Search for the cell housing the specified text and yield its (X, Y) center coordinate. 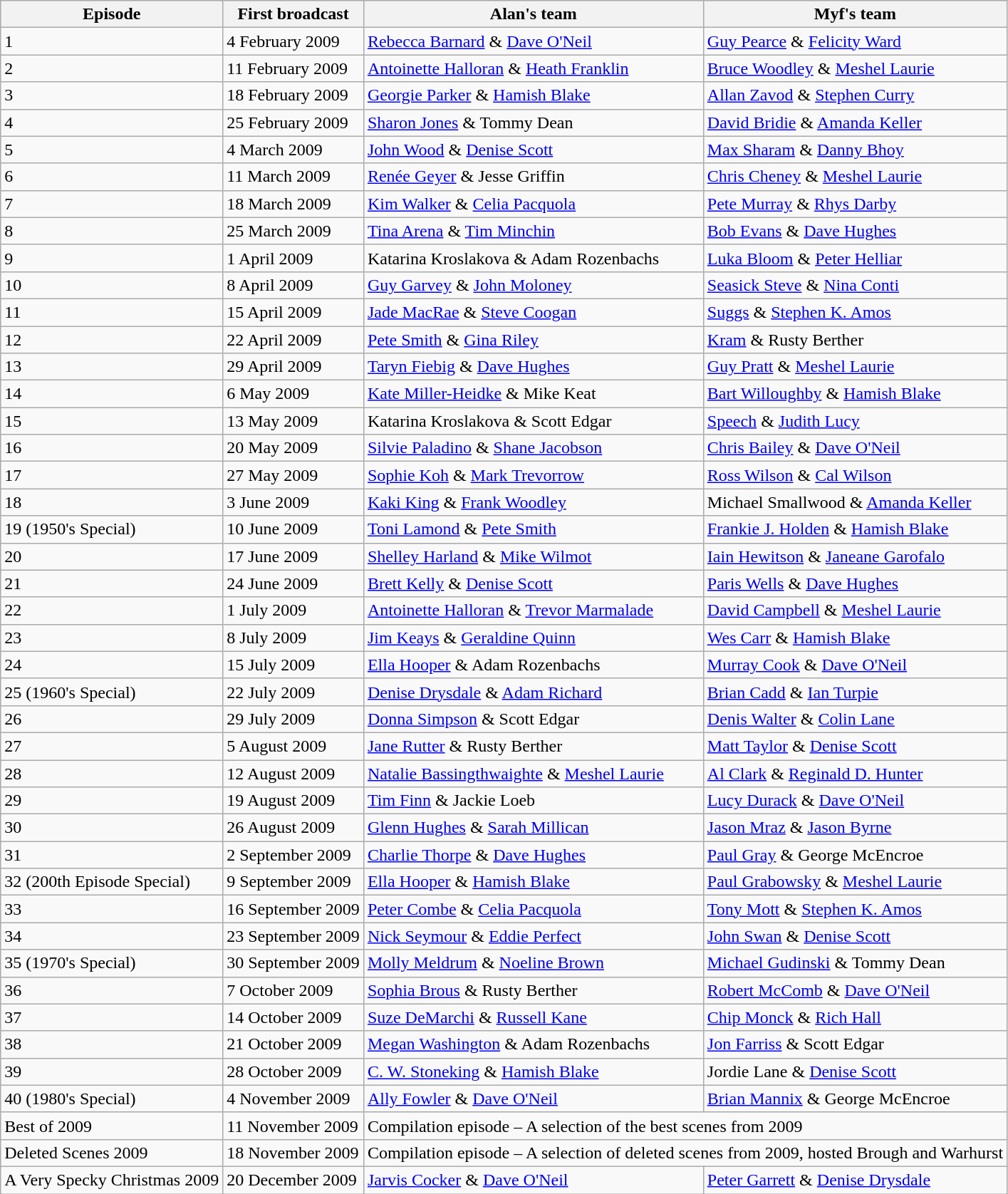
First broadcast (293, 14)
31 (112, 855)
17 June 2009 (293, 556)
Best of 2009 (112, 1126)
Antoinette Halloran & Trevor Marmalade (533, 611)
Jim Keays & Geraldine Quinn (533, 638)
Tim Finn & Jackie Loeb (533, 801)
Toni Lamond & Pete Smith (533, 529)
Guy Pratt & Meshel Laurie (855, 367)
20 December 2009 (293, 1180)
Pete Murray & Rhys Darby (855, 204)
Brian Mannix & George McEncroe (855, 1099)
Chris Cheney & Meshel Laurie (855, 177)
Nick Seymour & Eddie Perfect (533, 936)
39 (112, 1071)
1 April 2009 (293, 258)
Silvie Paladino & Shane Jacobson (533, 448)
1 July 2009 (293, 611)
Al Clark & Reginald D. Hunter (855, 773)
34 (112, 936)
Guy Pearce & Felicity Ward (855, 41)
4 February 2009 (293, 41)
4 (112, 123)
23 September 2009 (293, 936)
Jason Mraz & Jason Byrne (855, 828)
18 February 2009 (293, 95)
Glenn Hughes & Sarah Millican (533, 828)
Pete Smith & Gina Riley (533, 340)
18 (112, 502)
Wes Carr & Hamish Blake (855, 638)
Molly Meldrum & Noeline Brown (533, 963)
28 (112, 773)
Robert McComb & Dave O'Neil (855, 990)
Ally Fowler & Dave O'Neil (533, 1099)
Max Sharam & Danny Bhoy (855, 150)
21 October 2009 (293, 1044)
Peter Garrett & Denise Drysdale (855, 1180)
38 (112, 1044)
29 (112, 801)
David Bridie & Amanda Keller (855, 123)
Katarina Kroslakova & Scott Edgar (533, 421)
Antoinette Halloran & Heath Franklin (533, 68)
15 July 2009 (293, 665)
Shelley Harland & Mike Wilmot (533, 556)
5 August 2009 (293, 746)
Michael Gudinski & Tommy Dean (855, 963)
22 April 2009 (293, 340)
14 October 2009 (293, 1017)
11 February 2009 (293, 68)
5 (112, 150)
23 (112, 638)
Kaki King & Frank Woodley (533, 502)
12 (112, 340)
Kram & Rusty Berther (855, 340)
Chip Monck & Rich Hall (855, 1017)
Murray Cook & Dave O'Neil (855, 665)
24 (112, 665)
8 April 2009 (293, 285)
John Swan & Denise Scott (855, 936)
25 March 2009 (293, 231)
11 November 2009 (293, 1126)
27 (112, 746)
Episode (112, 14)
Alan's team (533, 14)
Deleted Scenes 2009 (112, 1153)
Sophie Koh & Mark Trevorrow (533, 475)
2 September 2009 (293, 855)
Brian Cadd & Ian Turpie (855, 692)
Seasick Steve & Nina Conti (855, 285)
37 (112, 1017)
Myf's team (855, 14)
13 (112, 367)
7 October 2009 (293, 990)
6 (112, 177)
2 (112, 68)
26 August 2009 (293, 828)
Jane Rutter & Rusty Berther (533, 746)
40 (1980's Special) (112, 1099)
Speech & Judith Lucy (855, 421)
Megan Washington & Adam Rozenbachs (533, 1044)
30 (112, 828)
A Very Specky Christmas 2009 (112, 1180)
16 (112, 448)
13 May 2009 (293, 421)
Ross Wilson & Cal Wilson (855, 475)
Jarvis Cocker & Dave O'Neil (533, 1180)
19 (1950's Special) (112, 529)
Paul Gray & George McEncroe (855, 855)
Sophia Brous & Rusty Berther (533, 990)
29 July 2009 (293, 719)
Tina Arena & Tim Minchin (533, 231)
4 November 2009 (293, 1099)
22 July 2009 (293, 692)
Paris Wells & Dave Hughes (855, 583)
3 June 2009 (293, 502)
16 September 2009 (293, 909)
24 June 2009 (293, 583)
Michael Smallwood & Amanda Keller (855, 502)
7 (112, 204)
Kate Miller-Heidke & Mike Keat (533, 394)
Peter Combe & Celia Pacquola (533, 909)
Jordie Lane & Denise Scott (855, 1071)
Frankie J. Holden & Hamish Blake (855, 529)
6 May 2009 (293, 394)
Chris Bailey & Dave O'Neil (855, 448)
Charlie Thorpe & Dave Hughes (533, 855)
Natalie Bassingthwaighte & Meshel Laurie (533, 773)
Compilation episode – A selection of the best scenes from 2009 (685, 1126)
36 (112, 990)
Brett Kelly & Denise Scott (533, 583)
9 (112, 258)
20 May 2009 (293, 448)
Jade MacRae & Steve Coogan (533, 312)
26 (112, 719)
Donna Simpson & Scott Edgar (533, 719)
9 September 2009 (293, 882)
21 (112, 583)
Kim Walker & Celia Pacquola (533, 204)
Katarina Kroslakova & Adam Rozenbachs (533, 258)
Rebecca Barnard & Dave O'Neil (533, 41)
Ella Hooper & Adam Rozenbachs (533, 665)
10 June 2009 (293, 529)
8 (112, 231)
11 March 2009 (293, 177)
Georgie Parker & Hamish Blake (533, 95)
18 November 2009 (293, 1153)
Paul Grabowsky & Meshel Laurie (855, 882)
8 July 2009 (293, 638)
25 (1960's Special) (112, 692)
John Wood & Denise Scott (533, 150)
29 April 2009 (293, 367)
14 (112, 394)
11 (112, 312)
32 (200th Episode Special) (112, 882)
4 March 2009 (293, 150)
22 (112, 611)
Suggs & Stephen K. Amos (855, 312)
Compilation episode – A selection of deleted scenes from 2009, hosted Brough and Warhurst (685, 1153)
Allan Zavod & Stephen Curry (855, 95)
15 April 2009 (293, 312)
C. W. Stoneking & Hamish Blake (533, 1071)
28 October 2009 (293, 1071)
25 February 2009 (293, 123)
20 (112, 556)
Denise Drysdale & Adam Richard (533, 692)
Jon Farriss & Scott Edgar (855, 1044)
David Campbell & Meshel Laurie (855, 611)
17 (112, 475)
10 (112, 285)
Lucy Durack & Dave O'Neil (855, 801)
18 March 2009 (293, 204)
Bart Willoughby & Hamish Blake (855, 394)
35 (1970's Special) (112, 963)
27 May 2009 (293, 475)
30 September 2009 (293, 963)
Ella Hooper & Hamish Blake (533, 882)
Renée Geyer & Jesse Griffin (533, 177)
12 August 2009 (293, 773)
Bob Evans & Dave Hughes (855, 231)
19 August 2009 (293, 801)
Denis Walter & Colin Lane (855, 719)
Guy Garvey & John Moloney (533, 285)
Luka Bloom & Peter Helliar (855, 258)
Tony Mott & Stephen K. Amos (855, 909)
3 (112, 95)
Iain Hewitson & Janeane Garofalo (855, 556)
Matt Taylor & Denise Scott (855, 746)
Sharon Jones & Tommy Dean (533, 123)
15 (112, 421)
Taryn Fiebig & Dave Hughes (533, 367)
Bruce Woodley & Meshel Laurie (855, 68)
Suze DeMarchi & Russell Kane (533, 1017)
33 (112, 909)
1 (112, 41)
